Scan for the cell matching the given text and deliver its (X, Y) coordinate at center. 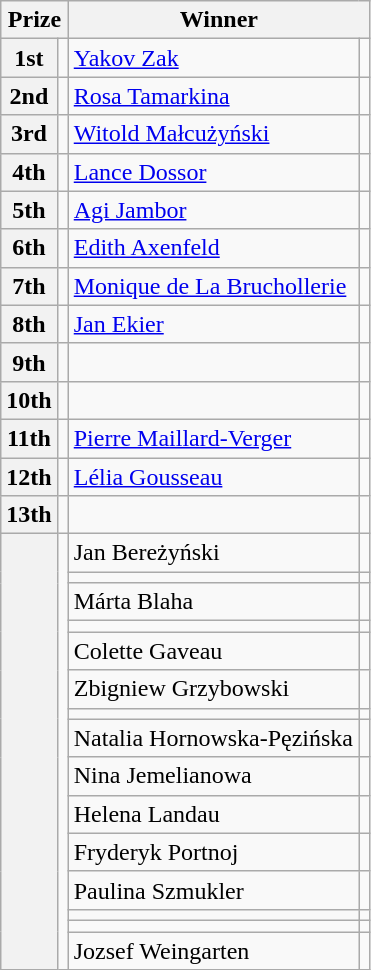
7th (29, 286)
10th (29, 400)
Jozsef Weingarten (213, 951)
13th (29, 515)
Lélia Gousseau (213, 477)
12th (29, 477)
Helena Landau (213, 814)
6th (29, 248)
Jan Ekier (213, 324)
Pierre Maillard-Verger (213, 438)
1st (29, 58)
Jan Bereżyński (213, 553)
Rosa Tamarkina (213, 96)
Agi Jambor (213, 210)
8th (29, 324)
5th (29, 210)
Lance Dossor (213, 172)
Paulina Szmukler (213, 890)
3rd (29, 134)
Nina Jemelianowa (213, 776)
Natalia Hornowska-Pęzińska (213, 738)
9th (29, 362)
Witold Małcużyński (213, 134)
Márta Blaha (213, 602)
Winner (218, 20)
Prize (34, 20)
4th (29, 172)
Zbigniew Grzybowski (213, 689)
11th (29, 438)
Fryderyk Portnoj (213, 852)
Colette Gaveau (213, 651)
Monique de La Bruchollerie (213, 286)
Edith Axenfeld (213, 248)
2nd (29, 96)
Yakov Zak (213, 58)
